Return (x, y) of the center of cell containing provided text 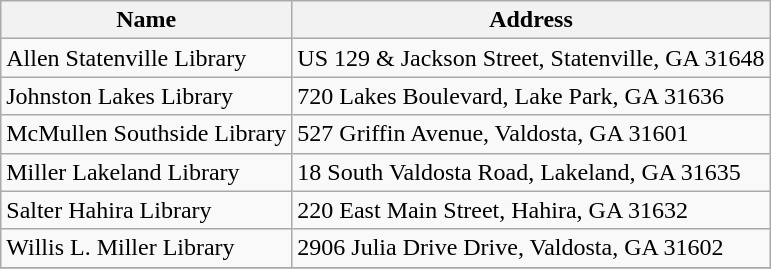
Salter Hahira Library (146, 210)
Name (146, 20)
Miller Lakeland Library (146, 172)
220 East Main Street, Hahira, GA 31632 (531, 210)
Allen Statenville Library (146, 58)
Address (531, 20)
McMullen Southside Library (146, 134)
18 South Valdosta Road, Lakeland, GA 31635 (531, 172)
US 129 & Jackson Street, Statenville, GA 31648 (531, 58)
527 Griffin Avenue, Valdosta, GA 31601 (531, 134)
2906 Julia Drive Drive, Valdosta, GA 31602 (531, 248)
720 Lakes Boulevard, Lake Park, GA 31636 (531, 96)
Johnston Lakes Library (146, 96)
Willis L. Miller Library (146, 248)
